For the text-containing cell, return its midpoint in [x, y] coordinate format. 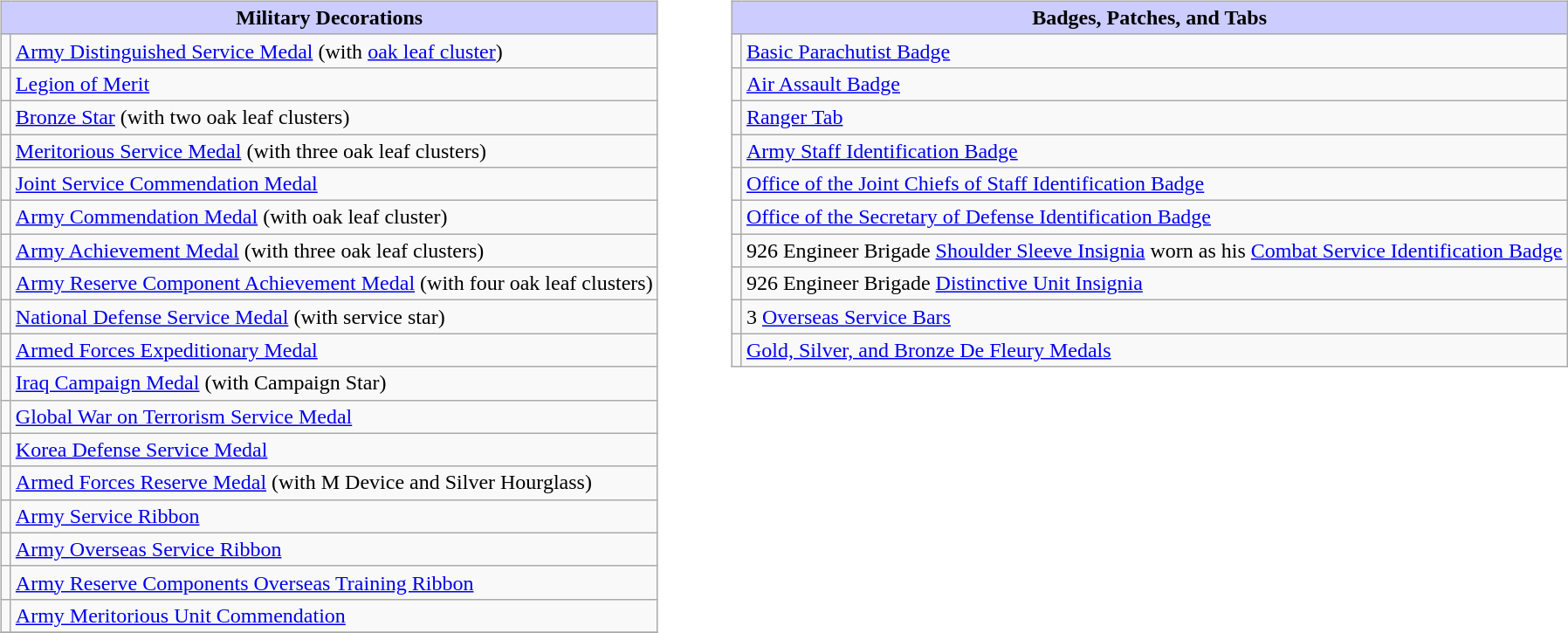
Joint Service Commendation Medal [334, 184]
Office of the Joint Chiefs of Staff Identification Badge [1154, 184]
Army Reserve Component Achievement Medal (with four oak leaf clusters) [334, 284]
Army Overseas Service Ribbon [334, 549]
Armed Forces Reserve Medal (with M Device and Silver Hourglass) [334, 483]
Badges, Patches, and Tabs [1149, 17]
Global War on Terrorism Service Medal [334, 416]
Bronze Star (with two oak leaf clusters) [334, 117]
Meritorious Service Medal (with three oak leaf clusters) [334, 151]
Army Achievement Medal (with three oak leaf clusters) [334, 251]
Korea Defense Service Medal [334, 450]
Basic Parachutist Badge [1154, 51]
Armed Forces Expeditionary Medal [334, 350]
National Defense Service Medal (with service star) [334, 317]
926 Engineer Brigade Distinctive Unit Insignia [1154, 284]
Military Decorations [329, 17]
Gold, Silver, and Bronze De Fleury Medals [1154, 350]
Iraq Campaign Medal (with Campaign Star) [334, 383]
Army Staff Identification Badge [1154, 151]
3 Overseas Service Bars [1154, 317]
Legion of Merit [334, 84]
Army Commendation Medal (with oak leaf cluster) [334, 217]
Ranger Tab [1154, 117]
Office of the Secretary of Defense Identification Badge [1154, 217]
Air Assault Badge [1154, 84]
926 Engineer Brigade Shoulder Sleeve Insignia worn as his Combat Service Identification Badge [1154, 251]
Army Meritorious Unit Commendation [334, 616]
Army Reserve Components Overseas Training Ribbon [334, 582]
Army Service Ribbon [334, 516]
Army Distinguished Service Medal (with oak leaf cluster) [334, 51]
